Return (x, y) of the center of cell containing provided text 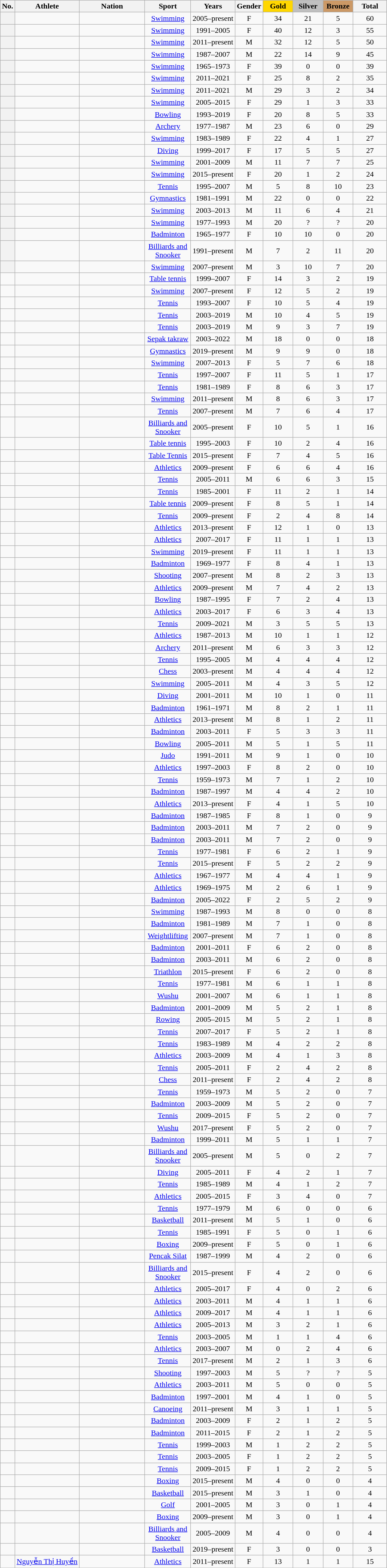
1987–1993 (213, 911)
Canoeing (168, 1409)
1993–2007 (213, 303)
Triathlon (168, 972)
Gold (278, 6)
Sport (168, 6)
1977–1993 (213, 222)
2005–2009 (213, 1533)
2001–2007 (213, 996)
45 (370, 54)
1969–1975 (213, 887)
Nguyễn Thị Huyền (47, 1562)
55 (370, 30)
1987–1995 (213, 600)
1999–2003 (213, 1445)
1969–1977 (213, 564)
Golf (168, 1505)
Rowing (168, 1020)
Table Tennis (168, 455)
2009–2021 (213, 623)
2003–2013 (213, 210)
1997–2007 (213, 375)
1991–2011 (213, 756)
60 (370, 18)
1965–1977 (213, 234)
2005–2017 (213, 1289)
1997–2001 (213, 1397)
2011–2015 (213, 1433)
1977–1987 (213, 126)
1985–1989 (213, 1184)
1981–1991 (213, 198)
Silver (308, 6)
35 (370, 78)
1985–2001 (213, 491)
1995–2007 (213, 186)
Sepak takraw (168, 339)
1999–2007 (213, 279)
1999–2011 (213, 1140)
1991–present (213, 250)
2005–2013 (213, 1325)
Gender (249, 6)
1987–2013 (213, 635)
Years (213, 6)
1991–2005 (213, 30)
2003–2007 (213, 1349)
2003–2022 (213, 339)
1985–1991 (213, 1232)
2009–2017 (213, 1313)
1977–1979 (213, 1208)
1987–2007 (213, 54)
2005–2022 (213, 899)
1987–1999 (213, 1256)
1987–1997 (213, 792)
1965–1973 (213, 66)
1987–1985 (213, 816)
1993–2019 (213, 114)
40 (278, 30)
1995–2005 (213, 659)
Judo (168, 756)
1995–2003 (213, 443)
Total (370, 6)
Pencak Silat (168, 1256)
1961–1971 (213, 707)
2003–2017 (213, 611)
1999–2017 (213, 150)
24 (370, 174)
No. (8, 6)
32 (278, 42)
2003–present (213, 671)
2001–2005 (213, 1505)
50 (370, 42)
Weightlifting (168, 936)
2007–2013 (213, 363)
Bronze (338, 6)
1967–1977 (213, 875)
Nation (112, 6)
Athlete (47, 6)
